Return the (x, y) coordinate for the center point of the cell that contains the specified text.  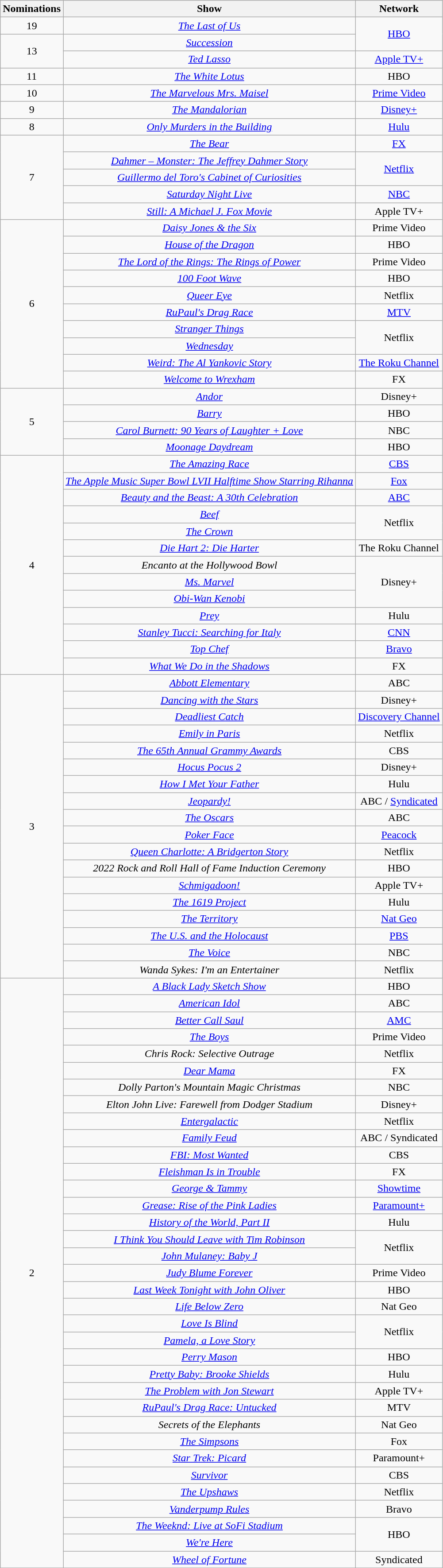
Deadliest Catch (209, 716)
The Apple Music Super Bowl LVII Halftime Show Starring Rihanna (209, 480)
Family Feud (209, 1138)
9 (32, 110)
Peacock (399, 835)
Showtime (399, 1189)
13 (32, 51)
Obi-Wan Kenobi (209, 599)
Elton John Live: Farewell from Dodger Stadium (209, 1104)
Pretty Baby: Brooke Shields (209, 1374)
The Problem with Jon Stewart (209, 1391)
2 (32, 1273)
The U.S. and the Holocaust (209, 936)
Barry (209, 413)
The White Lotus (209, 76)
5 (32, 422)
Life Below Zero (209, 1307)
Queer Eye (209, 295)
Vanderpump Rules (209, 1509)
The 65th Annual Grammy Awards (209, 751)
Moonage Daydream (209, 447)
Dear Mama (209, 1071)
Show (209, 9)
Grease: Rise of the Pink Ladies (209, 1205)
The Last of Us (209, 26)
House of the Dragon (209, 245)
Prey (209, 616)
Stanley Tucci: Searching for Italy (209, 632)
Wednesday (209, 346)
The Amazing Race (209, 464)
Encanto at the Hollywood Bowl (209, 565)
7 (32, 177)
Nominations (32, 9)
The Upshaws (209, 1492)
Succession (209, 43)
Pamela, a Love Story (209, 1340)
4 (32, 565)
PBS (399, 936)
Love Is Blind (209, 1324)
The Territory (209, 919)
AMC (399, 1020)
CNN (399, 632)
The Boys (209, 1037)
Discovery Channel (399, 716)
8 (32, 127)
How I Met Your Father (209, 784)
Judy Blume Forever (209, 1273)
Beauty and the Beast: A 30th Celebration (209, 498)
Welcome to Wrexham (209, 379)
10 (32, 93)
Wheel of Fortune (209, 1559)
Fleishman Is in Trouble (209, 1172)
2022 Rock and Roll Hall of Fame Induction Ceremony (209, 868)
100 Foot Wave (209, 279)
Stranger Things (209, 329)
What We Do in the Shadows (209, 666)
Die Hart 2: Die Harter (209, 548)
Syndicated (399, 1559)
The 1619 Project (209, 902)
RuPaul's Drag Race (209, 312)
I Think You Should Leave with Tim Robinson (209, 1239)
11 (32, 76)
The Weeknd: Live at SoFi Stadium (209, 1525)
Entergalactic (209, 1121)
6 (32, 304)
RuPaul's Drag Race: Untucked (209, 1408)
The Crown (209, 531)
Saturday Night Live (209, 194)
The Voice (209, 952)
Andor (209, 396)
3 (32, 826)
Daisy Jones & the Six (209, 228)
19 (32, 26)
The Marvelous Mrs. Maisel (209, 93)
Queen Charlotte: A Bridgerton Story (209, 852)
Network (399, 9)
American Idol (209, 1003)
Survivor (209, 1475)
Top Chef (209, 649)
George & Tammy (209, 1189)
The Lord of the Rings: The Rings of Power (209, 262)
Emily in Paris (209, 733)
Jeopardy! (209, 801)
We're Here (209, 1542)
The Mandalorian (209, 110)
Wanda Sykes: I'm an Entertainer (209, 969)
Only Murders in the Building (209, 127)
Poker Face (209, 835)
Dancing with the Stars (209, 700)
The Bear (209, 143)
FBI: Most Wanted (209, 1155)
Perry Mason (209, 1357)
Still: A Michael J. Fox Movie (209, 211)
Star Trek: Picard (209, 1458)
John Mulaney: Baby J (209, 1256)
Secrets of the Elephants (209, 1425)
Dahmer – Monster: The Jeffrey Dahmer Story (209, 160)
Chris Rock: Selective Outrage (209, 1054)
Schmigadoon! (209, 885)
Ted Lasso (209, 59)
A Black Lady Sketch Show (209, 986)
Carol Burnett: 90 Years of Laughter + Love (209, 430)
Guillermo del Toro's Cabinet of Curiosities (209, 177)
The Oscars (209, 818)
Better Call Saul (209, 1020)
Beef (209, 515)
Ms. Marvel (209, 582)
Last Week Tonight with John Oliver (209, 1290)
History of the World, Part II (209, 1222)
Dolly Parton's Mountain Magic Christmas (209, 1088)
Abbott Elementary (209, 683)
Weird: The Al Yankovic Story (209, 363)
Hocus Pocus 2 (209, 767)
The Simpsons (209, 1441)
